Determine the [x, y] coordinate at the center of the cell enclosing the given text.  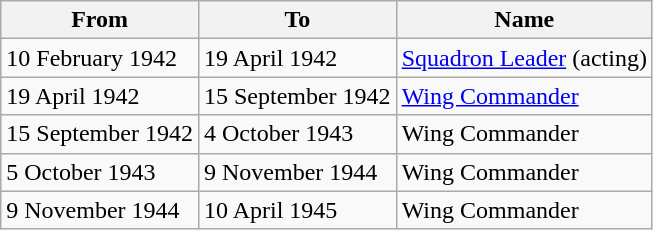
Squadron Leader (acting) [524, 58]
To [297, 20]
From [100, 20]
10 April 1945 [297, 210]
5 October 1943 [100, 172]
10 February 1942 [100, 58]
Name [524, 20]
4 October 1943 [297, 134]
